Return the [x, y] coordinate for the center point of the cell that contains the specified text.  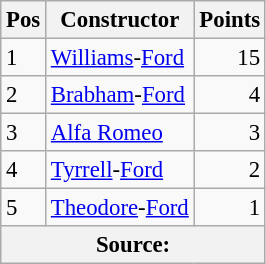
5 [24, 208]
Alfa Romeo [120, 133]
Theodore-Ford [120, 208]
Tyrrell-Ford [120, 170]
Pos [24, 20]
Williams-Ford [120, 58]
Brabham-Ford [120, 95]
15 [230, 58]
Source: [134, 245]
Points [230, 20]
Constructor [120, 20]
